Detect which cell encompasses the target text, then output its [x, y] center coordinate. 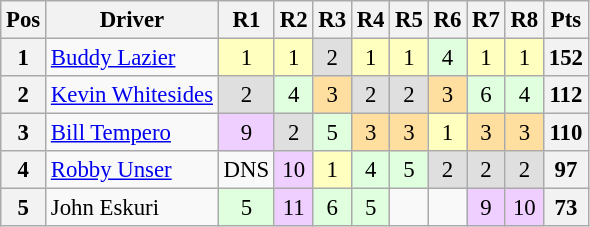
97 [566, 170]
R7 [486, 20]
112 [566, 95]
DNS [246, 170]
Pts [566, 20]
Buddy Lazier [132, 58]
R4 [370, 20]
Pos [24, 20]
R2 [293, 20]
11 [293, 208]
73 [566, 208]
Robby Unser [132, 170]
R1 [246, 20]
R8 [524, 20]
R5 [409, 20]
John Eskuri [132, 208]
110 [566, 133]
Bill Tempero [132, 133]
152 [566, 58]
Driver [132, 20]
Kevin Whitesides [132, 95]
R6 [447, 20]
R3 [332, 20]
